Capture the cell that displays the provided text and extract its [x, y] central coordinate. 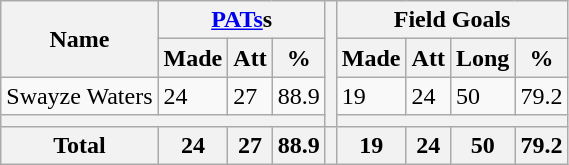
Total [80, 145]
PATss [242, 20]
Name [80, 39]
Field Goals [452, 20]
Swayze Waters [80, 96]
Long [482, 58]
